Find where the given text appears and provide that cell's center as (x, y) coordinate. 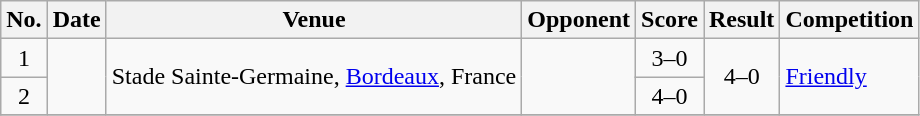
Score (670, 20)
Date (76, 20)
1 (24, 58)
2 (24, 96)
No. (24, 20)
Result (742, 20)
Competition (850, 20)
3–0 (670, 58)
Stade Sainte-Germaine, Bordeaux, France (314, 77)
Venue (314, 20)
Opponent (579, 20)
Friendly (850, 77)
